Provide the (x, y) coordinate of the cell's center where the given text is located.  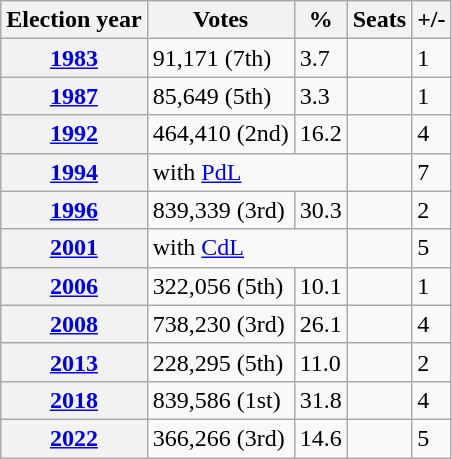
1996 (74, 210)
30.3 (320, 210)
2013 (74, 362)
Votes (220, 20)
85,649 (5th) (220, 96)
3.3 (320, 96)
228,295 (5th) (220, 362)
with PdL (247, 172)
14.6 (320, 438)
91,171 (7th) (220, 58)
3.7 (320, 58)
839,586 (1st) (220, 400)
738,230 (3rd) (220, 324)
11.0 (320, 362)
464,410 (2nd) (220, 134)
31.8 (320, 400)
1987 (74, 96)
322,056 (5th) (220, 286)
7 (432, 172)
16.2 (320, 134)
1994 (74, 172)
10.1 (320, 286)
2008 (74, 324)
Seats (379, 20)
366,266 (3rd) (220, 438)
Election year (74, 20)
26.1 (320, 324)
1992 (74, 134)
839,339 (3rd) (220, 210)
2018 (74, 400)
+/- (432, 20)
2022 (74, 438)
with CdL (247, 248)
2006 (74, 286)
2001 (74, 248)
1983 (74, 58)
% (320, 20)
